Scan for the cell matching the given text and deliver its (X, Y) coordinate at center. 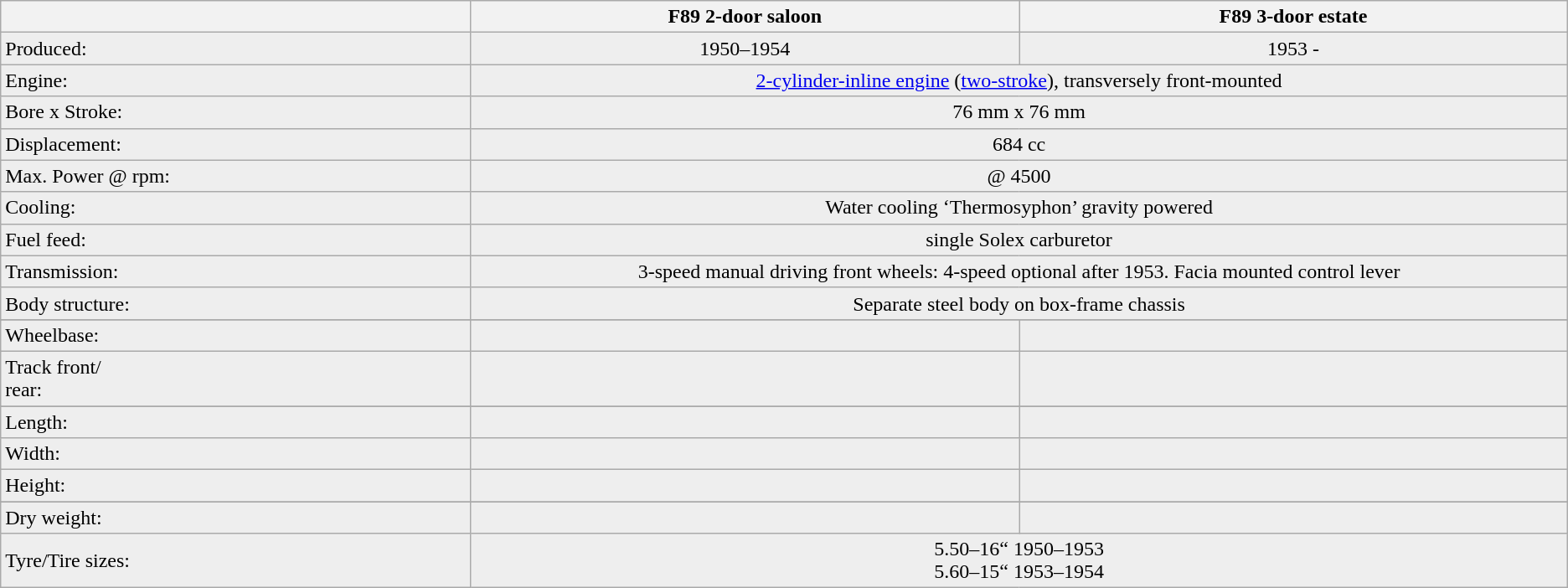
F89 2-door saloon (745, 17)
1953 - (1293, 49)
Wheelbase: (236, 335)
Bore x Stroke: (236, 112)
Fuel feed: (236, 240)
Separate steel body on box-frame chassis (1019, 303)
3-speed manual driving front wheels: 4-speed optional after 1953. Facia mounted control lever (1019, 271)
@ 4500 (1019, 176)
2-cylinder-inline engine (two-stroke), transversely front-mounted (1019, 80)
5.50–16“ 1950–19535.60–15“ 1953–1954 (1019, 561)
Displacement: (236, 144)
F89 3-door estate (1293, 17)
Produced: (236, 49)
single Solex carburetor (1019, 240)
1950–1954 (745, 49)
Dry weight: (236, 518)
Height: (236, 486)
Track front/rear: (236, 379)
Water cooling ‘Thermosyphon’ gravity powered (1019, 208)
Width: (236, 454)
684 cc (1019, 144)
Cooling: (236, 208)
Transmission: (236, 271)
Body structure: (236, 303)
Tyre/Tire sizes: (236, 561)
Max. Power @ rpm: (236, 176)
76 mm x 76 mm (1019, 112)
Engine: (236, 80)
Length: (236, 421)
